Capture the cell that displays the provided text and extract its [x, y] central coordinate. 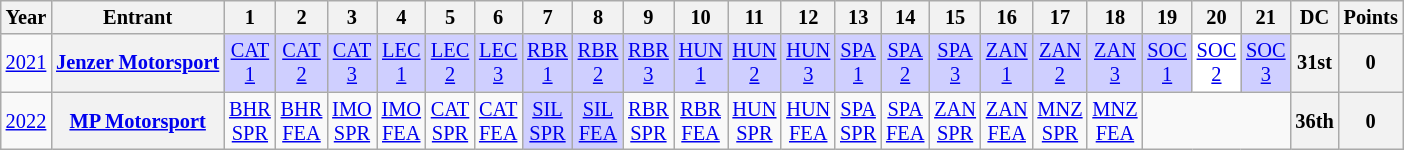
HUN3 [808, 63]
SPA2 [905, 63]
IMOFEA [402, 121]
8 [598, 17]
36th [1314, 121]
SPA3 [955, 63]
2 [302, 17]
LEC3 [498, 63]
HUNSPR [755, 121]
HUN1 [701, 63]
5 [450, 17]
MNZFEA [1114, 121]
CAT1 [250, 63]
10 [701, 17]
20 [1216, 17]
BHRFEA [302, 121]
CATSPR [450, 121]
SPAFEA [905, 121]
6 [498, 17]
SPA1 [858, 63]
ZAN1 [1007, 63]
Entrant [138, 17]
ZANSPR [955, 121]
21 [1266, 17]
16 [1007, 17]
LEC1 [402, 63]
9 [648, 17]
RBR2 [598, 63]
3 [352, 17]
15 [955, 17]
13 [858, 17]
HUN2 [755, 63]
1 [250, 17]
RBR3 [648, 63]
2022 [26, 121]
ZAN2 [1060, 63]
Year [26, 17]
SILSPR [547, 121]
CATFEA [498, 121]
18 [1114, 17]
Points [1371, 17]
SILFEA [598, 121]
RBRSPR [648, 121]
ZAN3 [1114, 63]
MNZSPR [1060, 121]
BHRSPR [250, 121]
SOC3 [1266, 63]
IMOSPR [352, 121]
19 [1166, 17]
MP Motorsport [138, 121]
4 [402, 17]
LEC2 [450, 63]
CAT2 [302, 63]
31st [1314, 63]
RBR1 [547, 63]
17 [1060, 17]
7 [547, 17]
HUNFEA [808, 121]
14 [905, 17]
ZANFEA [1007, 121]
Jenzer Motorsport [138, 63]
RBRFEA [701, 121]
SOC2 [1216, 63]
11 [755, 17]
DC [1314, 17]
CAT3 [352, 63]
SOC1 [1166, 63]
SPASPR [858, 121]
12 [808, 17]
2021 [26, 63]
